Scan for the cell matching the given text and deliver its [X, Y] coordinate at center. 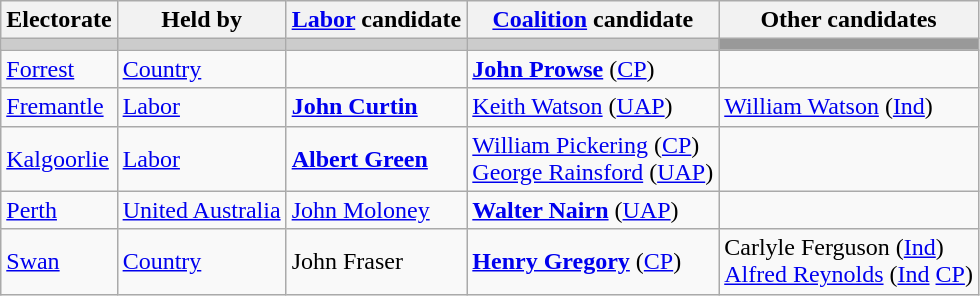
John Moloney [376, 210]
Swan [59, 262]
Forrest [59, 69]
Coalition candidate [593, 20]
William Pickering (CP)George Rainsford (UAP) [593, 158]
Fremantle [59, 107]
Keith Watson (UAP) [593, 107]
John Curtin [376, 107]
Electorate [59, 20]
United Australia [202, 210]
Labor candidate [376, 20]
John Fraser [376, 262]
William Watson (Ind) [849, 107]
Kalgoorlie [59, 158]
John Prowse (CP) [593, 69]
Walter Nairn (UAP) [593, 210]
Albert Green [376, 158]
Carlyle Ferguson (Ind)Alfred Reynolds (Ind CP) [849, 262]
Perth [59, 210]
Henry Gregory (CP) [593, 262]
Other candidates [849, 20]
Held by [202, 20]
